Locate the cell with the specified text and output its (x, y) center coordinate. 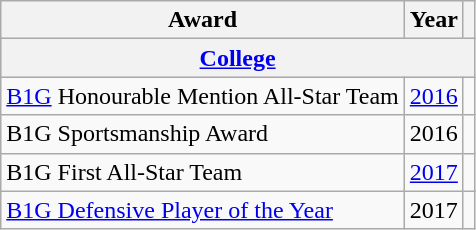
B1G Sportsmanship Award (203, 134)
B1G First All-Star Team (203, 172)
College (238, 58)
B1G Honourable Mention All-Star Team (203, 96)
B1G Defensive Player of the Year (203, 210)
Award (203, 20)
Year (434, 20)
